Determine the (X, Y) coordinate at the center of the cell enclosing the given text.  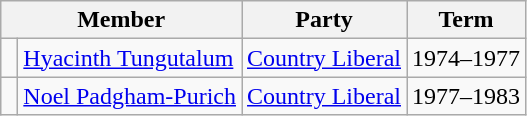
Member (122, 20)
Party (324, 20)
1977–1983 (466, 96)
1974–1977 (466, 58)
Noel Padgham-Purich (130, 96)
Hyacinth Tungutalum (130, 58)
Term (466, 20)
